Find where the given text appears and provide that cell's center as (X, Y) coordinate. 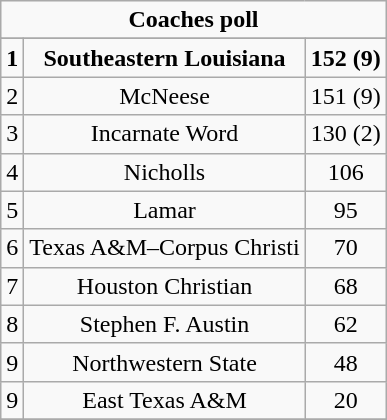
Nicholls (164, 172)
Texas A&M–Corpus Christi (164, 248)
130 (2) (346, 134)
6 (12, 248)
1 (12, 58)
95 (346, 210)
Coaches poll (194, 20)
68 (346, 286)
4 (12, 172)
3 (12, 134)
2 (12, 96)
Houston Christian (164, 286)
152 (9) (346, 58)
106 (346, 172)
5 (12, 210)
8 (12, 324)
East Texas A&M (164, 400)
Incarnate Word (164, 134)
62 (346, 324)
70 (346, 248)
McNeese (164, 96)
Southeastern Louisiana (164, 58)
7 (12, 286)
20 (346, 400)
151 (9) (346, 96)
Northwestern State (164, 362)
Stephen F. Austin (164, 324)
48 (346, 362)
Lamar (164, 210)
